Detect which cell encompasses the target text, then output its (X, Y) center coordinate. 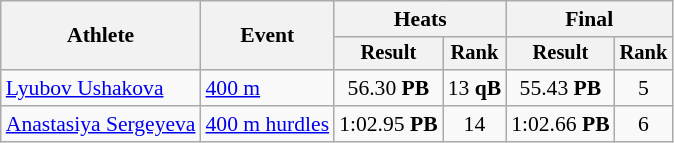
Heats (420, 19)
Athlete (101, 36)
56.30 PB (388, 88)
1:02.66 PB (560, 124)
400 m hurdles (268, 124)
6 (644, 124)
14 (475, 124)
Lyubov Ushakova (101, 88)
5 (644, 88)
Event (268, 36)
13 qB (475, 88)
1:02.95 PB (388, 124)
55.43 PB (560, 88)
Final (589, 19)
400 m (268, 88)
Anastasiya Sergeyeva (101, 124)
